Provide the (X, Y) coordinate of the cell's center where the given text is located.  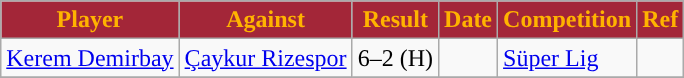
Competition (568, 20)
Ref (660, 20)
Against (266, 20)
Çaykur Rizespor (266, 58)
Player (90, 20)
Date (468, 20)
6–2 (H) (395, 58)
Result (395, 20)
Kerem Demirbay (90, 58)
Süper Lig (568, 58)
